Locate the cell with the specified text and output its [X, Y] center coordinate. 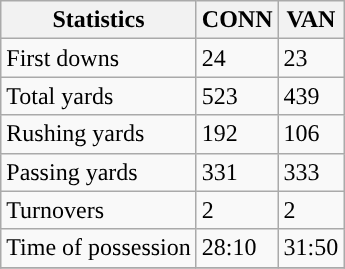
331 [237, 172]
28:10 [237, 248]
24 [237, 58]
First downs [99, 58]
523 [237, 96]
439 [311, 96]
333 [311, 172]
23 [311, 58]
Rushing yards [99, 134]
106 [311, 134]
CONN [237, 20]
Turnovers [99, 210]
Statistics [99, 20]
Time of possession [99, 248]
Passing yards [99, 172]
Total yards [99, 96]
31:50 [311, 248]
192 [237, 134]
VAN [311, 20]
